Determine the [x, y] coordinate at the center of the cell enclosing the given text.  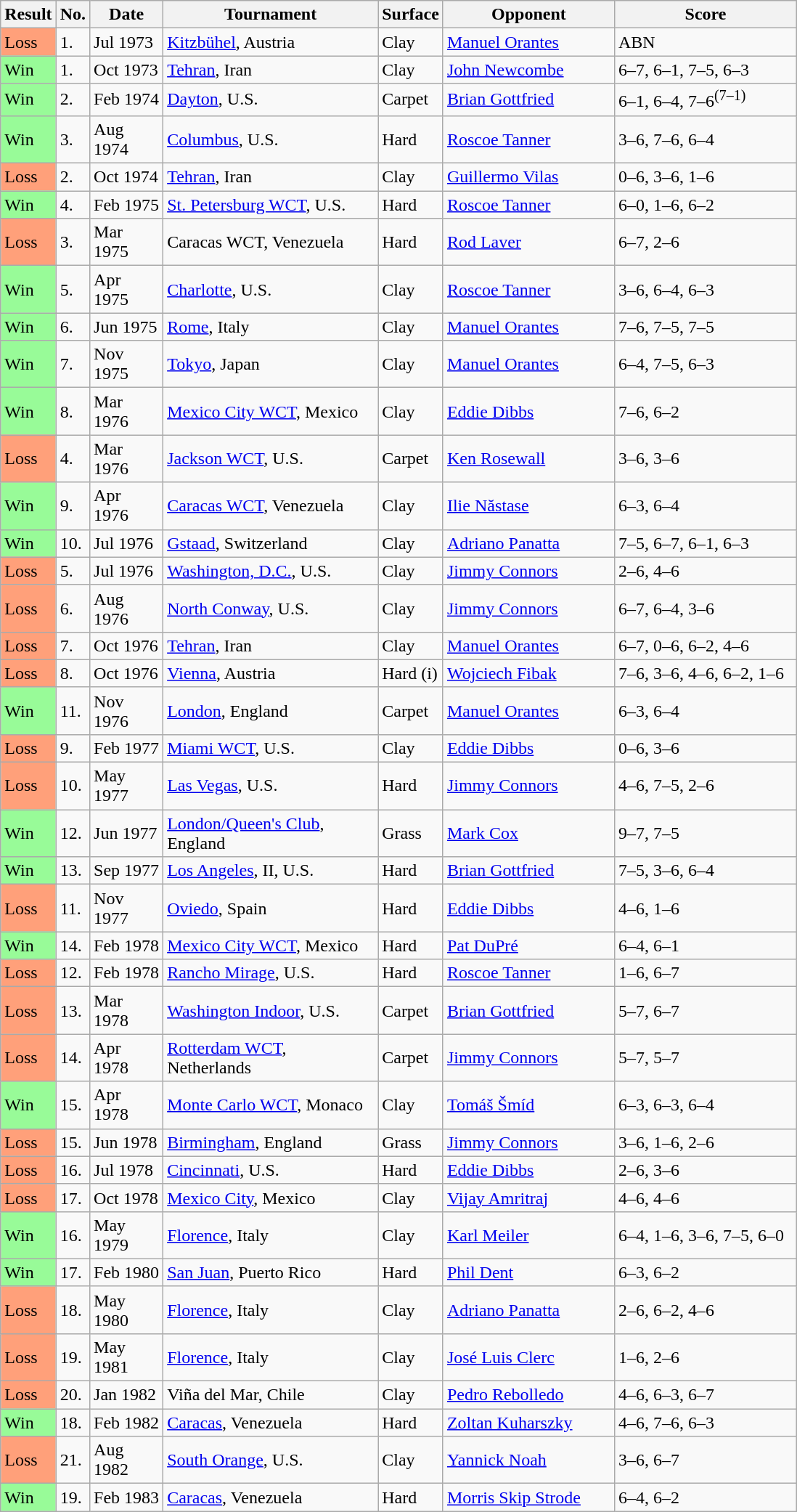
Zoltan Kuharszky [528, 1423]
2–6, 6–2, 4–6 [706, 1310]
6–4, 1–6, 3–6, 7–5, 6–0 [706, 1235]
May 1977 [126, 786]
6–3, 6–2 [706, 1272]
Aug 1982 [126, 1460]
Nov 1975 [126, 365]
Result [28, 15]
St. Petersburg WCT, U.S. [271, 205]
3–6, 7–6, 6–4 [706, 139]
3–6, 6–4, 6–3 [706, 289]
20. [73, 1395]
José Luis Clerc [528, 1357]
Oct 1978 [126, 1198]
North Conway, U.S. [271, 609]
7–6, 7–5, 7–5 [706, 327]
Jun 1975 [126, 327]
Opponent [528, 15]
Surface [411, 15]
7–6, 6–2 [706, 411]
Miami WCT, U.S. [271, 748]
May 1980 [126, 1310]
London, England [271, 710]
Nov 1976 [126, 710]
4–6, 6–3, 6–7 [706, 1395]
7–6, 3–6, 4–6, 6–2, 1–6 [706, 673]
South Orange, U.S. [271, 1460]
Apr 1975 [126, 289]
6–4, 6–1 [706, 946]
Jul 1978 [126, 1170]
Pedro Rebolledo [528, 1395]
Mexico City, Mexico [271, 1198]
Jul 1973 [126, 42]
Washington, D.C., U.S. [271, 571]
Jackson WCT, U.S. [271, 459]
6–4, 7–5, 6–3 [706, 365]
5–7, 6–7 [706, 1011]
Mark Cox [528, 834]
Wojciech Fibak [528, 673]
Hard (i) [411, 673]
6–1, 6–4, 7–6(7–1) [706, 100]
Aug 1976 [126, 609]
Oviedo, Spain [271, 908]
0–6, 3–6 [706, 748]
Oct 1973 [126, 70]
1–6, 6–7 [706, 973]
3–6, 1–6, 2–6 [706, 1142]
Feb 1977 [126, 748]
6–7, 0–6, 6–2, 4–6 [706, 646]
Vijay Amritraj [528, 1198]
Dayton, U.S. [271, 100]
0–6, 3–6, 1–6 [706, 177]
2–6, 4–6 [706, 571]
9–7, 7–5 [706, 834]
Mar 1978 [126, 1011]
6–7, 6–1, 7–5, 6–3 [706, 70]
Aug 1974 [126, 139]
4–6, 4–6 [706, 1198]
Feb 1975 [126, 205]
Charlotte, U.S. [271, 289]
Washington Indoor, U.S. [271, 1011]
Yannick Noah [528, 1460]
Feb 1982 [126, 1423]
Monte Carlo WCT, Monaco [271, 1105]
London/Queen's Club, England [271, 834]
Gstaad, Switzerland [271, 543]
Rotterdam WCT, Netherlands [271, 1057]
2–6, 3–6 [706, 1170]
1–6, 2–6 [706, 1357]
May 1979 [126, 1235]
Oct 1974 [126, 177]
Rod Laver [528, 243]
John Newcombe [528, 70]
Vienna, Austria [271, 673]
Apr 1976 [126, 505]
4–6, 7–6, 6–3 [706, 1423]
4–6, 1–6 [706, 908]
Guillermo Vilas [528, 177]
Los Angeles, II, U.S. [271, 871]
Jun 1978 [126, 1142]
Phil Dent [528, 1272]
6–7, 6–4, 3–6 [706, 609]
Ken Rosewall [528, 459]
Date [126, 15]
Viña del Mar, Chile [271, 1395]
Tomáš Šmíd [528, 1105]
Sep 1977 [126, 871]
Jan 1982 [126, 1395]
3–6, 6–7 [706, 1460]
Karl Meiler [528, 1235]
Rancho Mirage, U.S. [271, 973]
Kitzbühel, Austria [271, 42]
6–0, 1–6, 6–2 [706, 205]
4–6, 7–5, 2–6 [706, 786]
Feb 1974 [126, 100]
6–3, 6–3, 6–4 [706, 1105]
Feb 1980 [126, 1272]
Morris Skip Strode [528, 1497]
Tokyo, Japan [271, 365]
5–7, 5–7 [706, 1057]
Pat DuPré [528, 946]
6–4, 6–2 [706, 1497]
Feb 1983 [126, 1497]
No. [73, 15]
3–6, 3–6 [706, 459]
Ilie Năstase [528, 505]
Jun 1977 [126, 834]
Columbus, U.S. [271, 139]
Rome, Italy [271, 327]
7–5, 6–7, 6–1, 6–3 [706, 543]
Score [706, 15]
Cincinnati, U.S. [271, 1170]
7–5, 3–6, 6–4 [706, 871]
ABN [706, 42]
Las Vegas, U.S. [271, 786]
San Juan, Puerto Rico [271, 1272]
6–7, 2–6 [706, 243]
Mar 1975 [126, 243]
21. [73, 1460]
Tournament [271, 15]
May 1981 [126, 1357]
Nov 1977 [126, 908]
Birmingham, England [271, 1142]
